Pinpoint the cell where the given text exists, returning its [X, Y] midpoint coordinate. 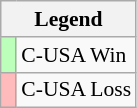
Legend [68, 19]
C-USA Win [76, 55]
C-USA Loss [76, 90]
